Provide the (X, Y) coordinate of the cell's center where the given text is located.  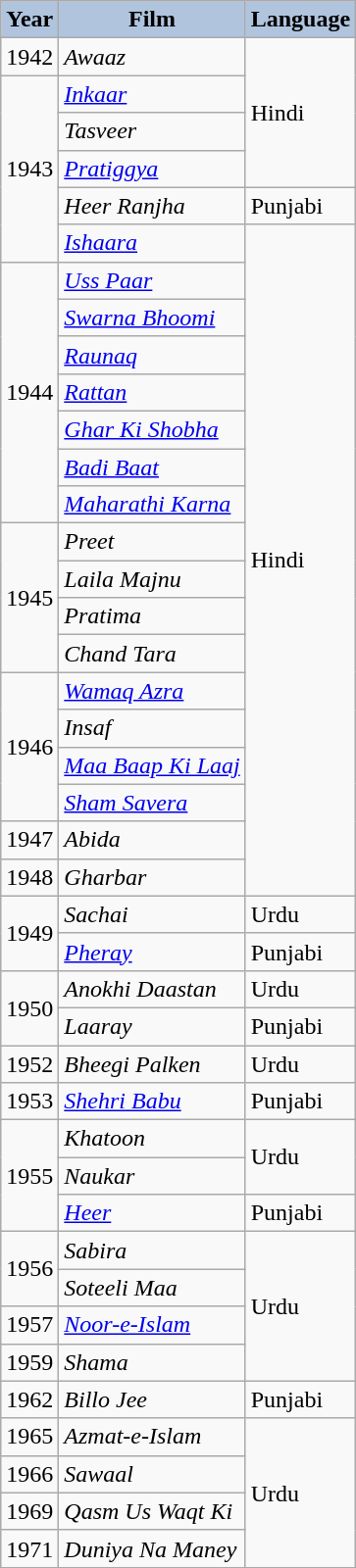
Preet (152, 542)
Heer (152, 1213)
1962 (29, 1399)
Naukar (152, 1176)
Azmat-e-Islam (152, 1437)
Tasveer (152, 131)
Shama (152, 1362)
Khatoon (152, 1139)
Bheegi Palken (152, 1063)
1945 (29, 598)
1957 (29, 1325)
Swarna Bhoomi (152, 318)
Soteeli Maa (152, 1288)
Rattan (152, 392)
1955 (29, 1176)
Sham Savera (152, 803)
Laila Majnu (152, 579)
1966 (29, 1474)
1965 (29, 1437)
Sabira (152, 1250)
Inkaar (152, 94)
Insaf (152, 728)
Wamaq Azra (152, 691)
1956 (29, 1269)
Anokhi Daastan (152, 989)
Raunaq (152, 355)
1942 (29, 57)
Pratiggya (152, 169)
Pheray (152, 952)
Abida (152, 840)
1943 (29, 169)
1959 (29, 1362)
Duniya Na Maney (152, 1548)
Noor-e-Islam (152, 1325)
Shehri Babu (152, 1102)
Maharathi Karna (152, 505)
Film (152, 20)
Pratima (152, 616)
Language (300, 20)
Maa Baap Ki Laaj (152, 765)
1944 (29, 392)
1953 (29, 1102)
Gharbar (152, 877)
Ishaara (152, 243)
1971 (29, 1548)
1947 (29, 840)
1952 (29, 1063)
1946 (29, 747)
Chand Tara (152, 654)
1950 (29, 1007)
Sachai (152, 914)
Ghar Ki Shobha (152, 429)
Billo Jee (152, 1399)
Awaaz (152, 57)
Uss Paar (152, 280)
Heer Ranjha (152, 206)
1969 (29, 1511)
1948 (29, 877)
1949 (29, 933)
Year (29, 20)
Qasm Us Waqt Ki (152, 1511)
Sawaal (152, 1474)
Laaray (152, 1026)
Badi Baat (152, 467)
